Extract the (X, Y) coordinate from the center of the cell holding the provided text.  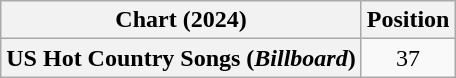
US Hot Country Songs (Billboard) (181, 58)
Position (408, 20)
37 (408, 58)
Chart (2024) (181, 20)
